Identify which cell holds the provided text, then report its [x, y] central coordinate. 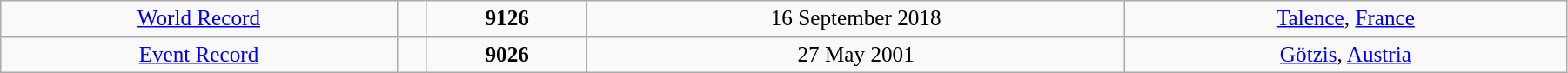
9126 [506, 19]
Talence, France [1345, 19]
16 September 2018 [856, 19]
9026 [506, 55]
27 May 2001 [856, 55]
World Record [198, 19]
Götzis, Austria [1345, 55]
Event Record [198, 55]
